Provide the [x, y] coordinate of the cell's center where the given text is located.  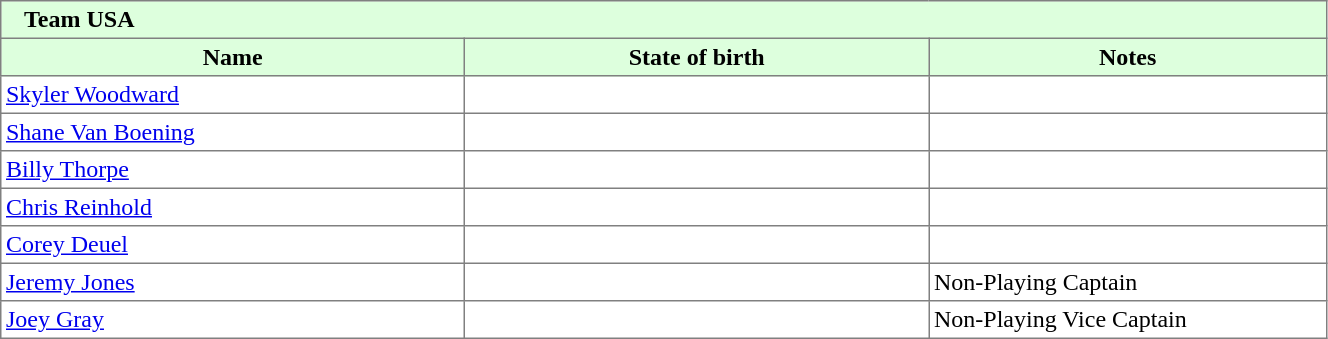
Corey Deuel [233, 245]
Billy Thorpe [233, 170]
Non-Playing Vice Captain [1128, 320]
Name [233, 57]
Shane Van Boening [233, 132]
Chris Reinhold [233, 207]
Jeremy Jones [233, 282]
Notes [1128, 57]
Non-Playing Captain [1128, 282]
Joey Gray [233, 320]
State of birth [697, 57]
Skyler Woodward [233, 95]
Team USA [664, 20]
